Determine the (x, y) coordinate at the center of the cell enclosing the given text.  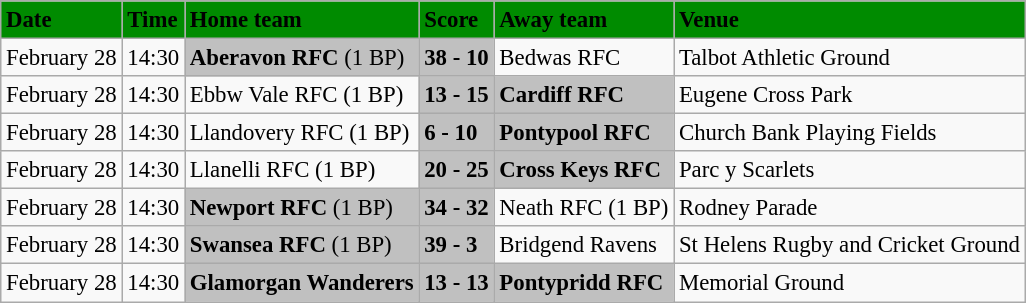
Glamorgan Wanderers (301, 283)
Date (62, 20)
Aberavon RFC (1 BP) (301, 57)
Cross Keys RFC (584, 170)
Ebbw Vale RFC (1 BP) (301, 95)
Pontypridd RFC (584, 283)
Swansea RFC (1 BP) (301, 245)
39 - 3 (456, 245)
Newport RFC (1 BP) (301, 208)
Church Bank Playing Fields (850, 133)
Eugene Cross Park (850, 95)
Away team (584, 20)
Bridgend Ravens (584, 245)
13 - 13 (456, 283)
Cardiff RFC (584, 95)
Pontypool RFC (584, 133)
Bedwas RFC (584, 57)
Talbot Athletic Ground (850, 57)
Parc y Scarlets (850, 170)
Rodney Parade (850, 208)
Score (456, 20)
6 - 10 (456, 133)
Llandovery RFC (1 BP) (301, 133)
13 - 15 (456, 95)
Neath RFC (1 BP) (584, 208)
34 - 32 (456, 208)
Home team (301, 20)
Memorial Ground (850, 283)
38 - 10 (456, 57)
Venue (850, 20)
20 - 25 (456, 170)
Llanelli RFC (1 BP) (301, 170)
St Helens Rugby and Cricket Ground (850, 245)
Time (154, 20)
